Return [x, y] of the center of cell containing provided text 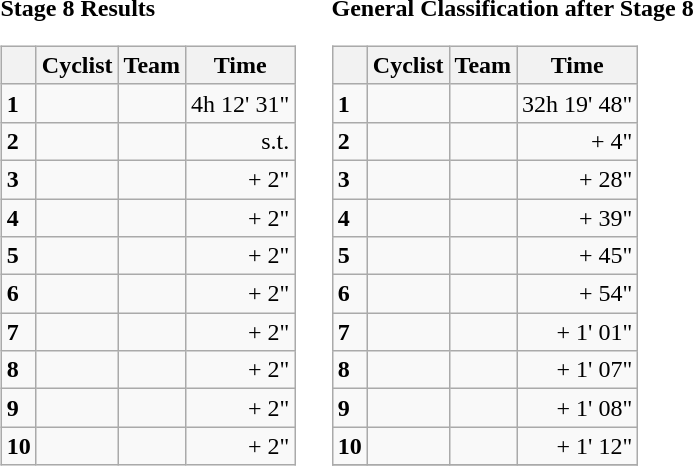
32h 19' 48" [578, 103]
+ 4" [578, 141]
+ 1' 01" [578, 332]
+ 1' 12" [578, 446]
+ 28" [578, 179]
+ 1' 08" [578, 408]
4h 12' 31" [240, 103]
+ 45" [578, 256]
+ 39" [578, 217]
s.t. [240, 141]
+ 1' 07" [578, 370]
+ 54" [578, 294]
